Capture the cell that displays the provided text and extract its [x, y] central coordinate. 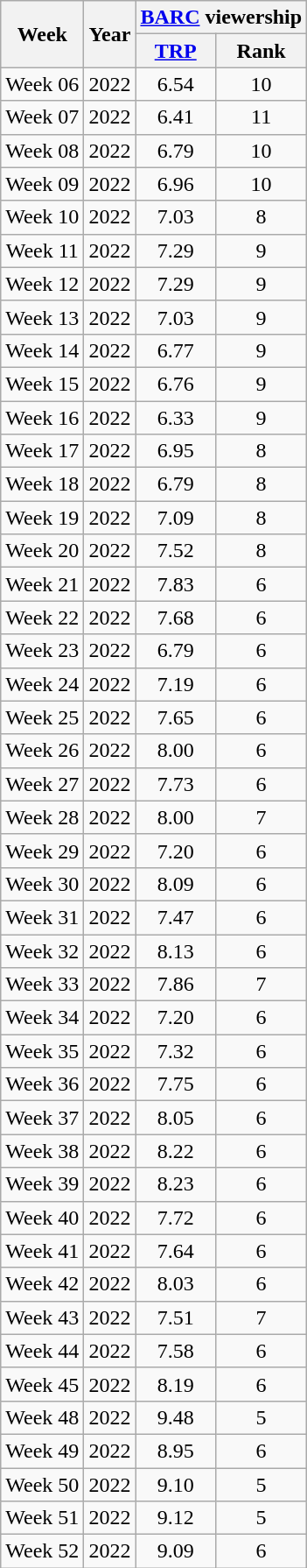
TRP [176, 51]
7.51 [176, 1317]
6.33 [176, 418]
8.13 [176, 950]
7.52 [176, 551]
7.86 [176, 985]
7.65 [176, 717]
8.23 [176, 1184]
Week 19 [42, 518]
7.19 [176, 684]
Week [42, 34]
Week 36 [42, 1084]
8.95 [176, 1451]
Week 27 [42, 784]
Week 26 [42, 751]
Year [110, 34]
9.09 [176, 1551]
9.12 [176, 1518]
Week 14 [42, 350]
Week 06 [42, 84]
7.68 [176, 618]
Week 18 [42, 484]
Week 42 [42, 1284]
7.72 [176, 1218]
6.95 [176, 451]
7.83 [176, 584]
8.22 [176, 1151]
Week 44 [42, 1351]
Week 23 [42, 651]
Week 51 [42, 1518]
Week 21 [42, 584]
Week 25 [42, 717]
Week 10 [42, 217]
Week 37 [42, 1118]
6.96 [176, 184]
7.64 [176, 1251]
Week 13 [42, 317]
Week 24 [42, 684]
Week 17 [42, 451]
Week 52 [42, 1551]
Week 45 [42, 1384]
7.58 [176, 1351]
Week 34 [42, 1018]
Week 33 [42, 985]
11 [262, 117]
7.75 [176, 1084]
Week 40 [42, 1218]
7.32 [176, 1051]
Week 08 [42, 151]
Week 35 [42, 1051]
Week 32 [42, 950]
7.73 [176, 784]
Week 07 [42, 117]
Week 22 [42, 618]
7.09 [176, 518]
9.48 [176, 1417]
Week 48 [42, 1417]
Week 31 [42, 917]
BARC viewership [221, 18]
Week 20 [42, 551]
8.19 [176, 1384]
Week 30 [42, 884]
Week 28 [42, 817]
Week 49 [42, 1451]
Week 12 [42, 284]
Week 15 [42, 384]
6.76 [176, 384]
6.41 [176, 117]
Week 29 [42, 851]
Week 11 [42, 251]
7.47 [176, 917]
8.03 [176, 1284]
Week 43 [42, 1317]
Rank [262, 51]
Week 50 [42, 1485]
9.10 [176, 1485]
8.09 [176, 884]
Week 38 [42, 1151]
Week 09 [42, 184]
Week 16 [42, 418]
6.77 [176, 350]
8.05 [176, 1118]
Week 39 [42, 1184]
6.54 [176, 84]
Week 41 [42, 1251]
